Return [x, y] of the center of cell containing provided text 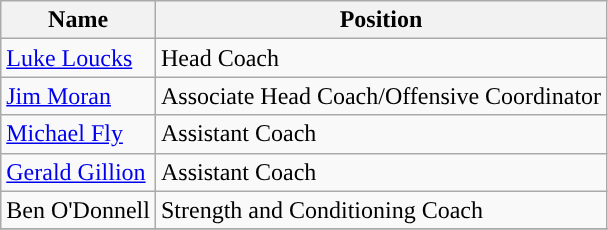
Name [78, 20]
Head Coach [380, 58]
Michael Fly [78, 134]
Gerald Gillion [78, 172]
Luke Loucks [78, 58]
Associate Head Coach/Offensive Coordinator [380, 96]
Strength and Conditioning Coach [380, 210]
Ben O'Donnell [78, 210]
Position [380, 20]
Jim Moran [78, 96]
